From the cell containing the given text, extract its center point as [x, y] coordinate. 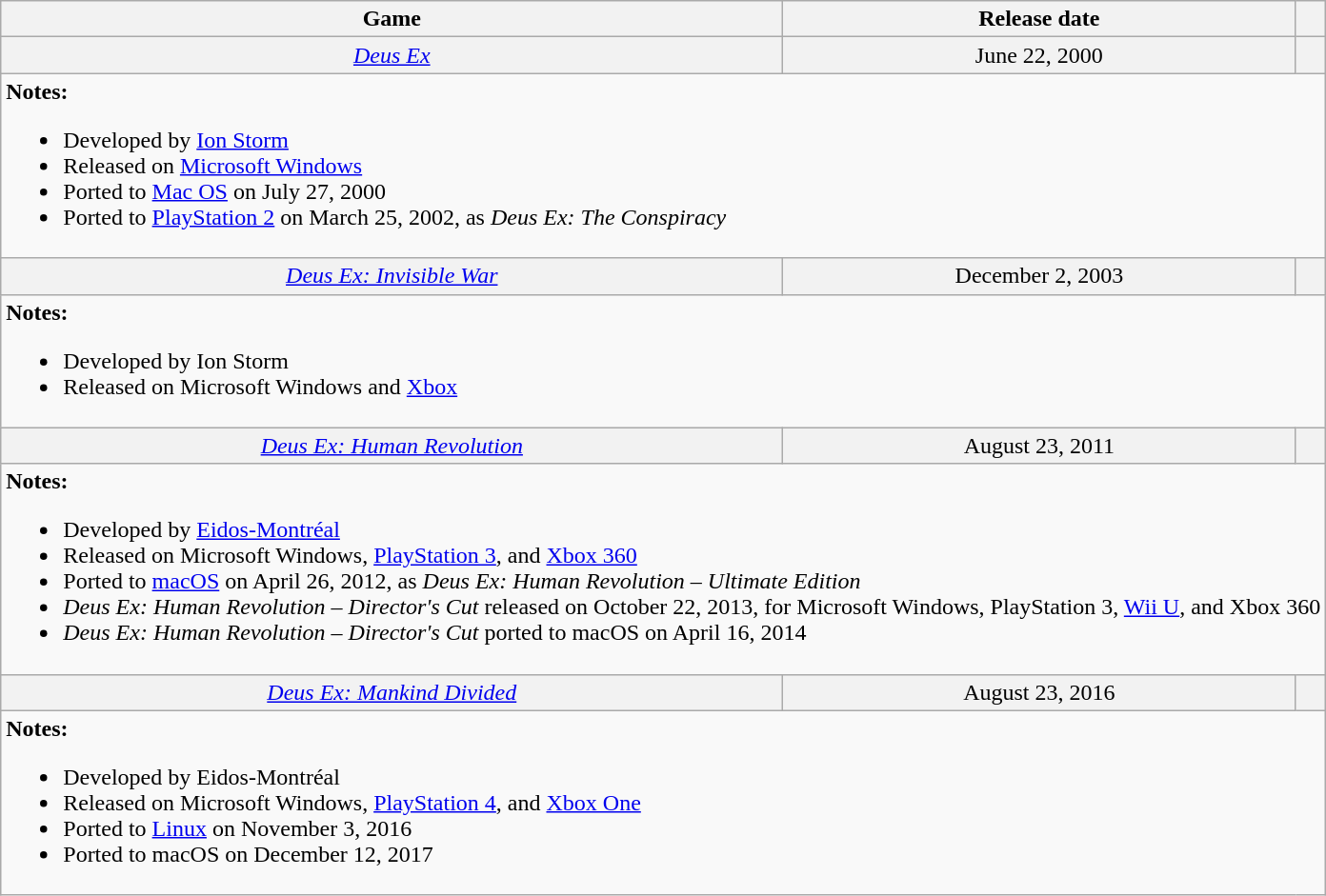
December 2, 2003 [1039, 276]
June 22, 2000 [1039, 55]
Release date [1039, 19]
August 23, 2016 [1039, 692]
Deus Ex: Human Revolution [392, 446]
Deus Ex: Mankind Divided [392, 692]
Deus Ex [392, 55]
August 23, 2011 [1039, 446]
Game [392, 19]
Notes:Developed by Ion StormReleased on Microsoft Windows and Xbox [663, 361]
Deus Ex: Invisible War [392, 276]
